Find where the given text appears and provide that cell's center as (x, y) coordinate. 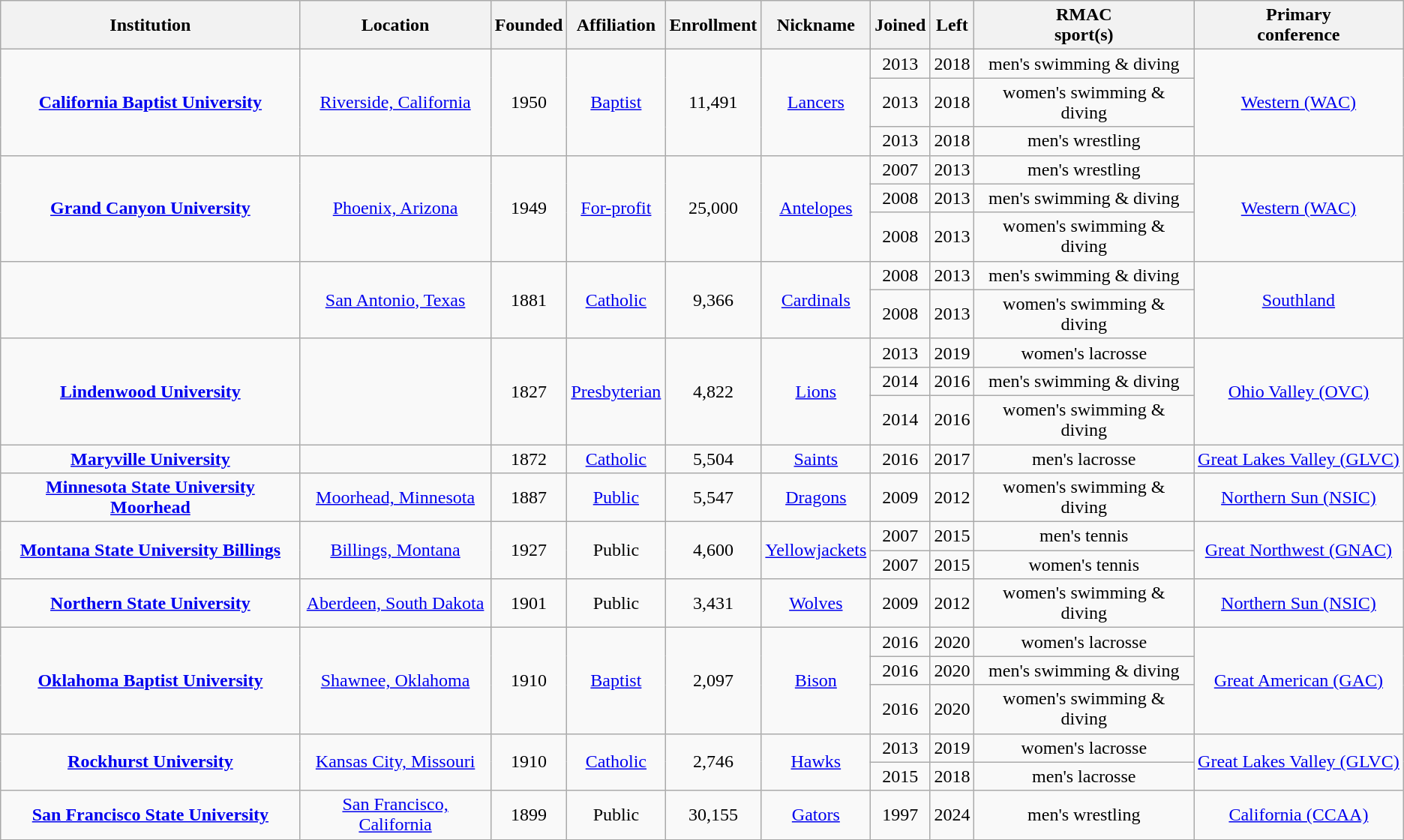
Enrollment (713, 25)
California Baptist University (150, 102)
RMACsport(s) (1084, 25)
Dragons (816, 498)
Antelopes (816, 208)
Primaryconference (1299, 25)
Kansas City, Missouri (395, 762)
Northern State University (150, 603)
1901 (529, 603)
Hawks (816, 762)
Location (395, 25)
1827 (529, 391)
Riverside, California (395, 102)
Bison (816, 681)
Cardinals (816, 300)
Nickname (816, 25)
San Antonio, Texas (395, 300)
Moorhead, Minnesota (395, 498)
9,366 (713, 300)
Lions (816, 391)
Montana State University Billings (150, 550)
1899 (529, 814)
Left (952, 25)
4,600 (713, 550)
California (CCAA) (1299, 814)
Billings, Montana (395, 550)
Great Northwest (GNAC) (1299, 550)
1872 (529, 458)
Institution (150, 25)
Yellowjackets (816, 550)
1887 (529, 498)
4,822 (713, 391)
For-profit (616, 208)
5,547 (713, 498)
1997 (900, 814)
Presbyterian (616, 391)
Ohio Valley (OVC) (1299, 391)
3,431 (713, 603)
Southland (1299, 300)
Gators (816, 814)
Rockhurst University (150, 762)
1927 (529, 550)
San Francisco, California (395, 814)
Founded (529, 25)
San Francisco State University (150, 814)
Affiliation (616, 25)
5,504 (713, 458)
2,746 (713, 762)
Grand Canyon University (150, 208)
Maryville University (150, 458)
Shawnee, Oklahoma (395, 681)
Wolves (816, 603)
1950 (529, 102)
11,491 (713, 102)
women's tennis (1084, 565)
Great American (GAC) (1299, 681)
25,000 (713, 208)
Lindenwood University (150, 391)
2017 (952, 458)
2024 (952, 814)
1949 (529, 208)
2,097 (713, 681)
Lancers (816, 102)
Saints (816, 458)
men's tennis (1084, 536)
Aberdeen, South Dakota (395, 603)
Phoenix, Arizona (395, 208)
Oklahoma Baptist University (150, 681)
Joined (900, 25)
Minnesota State University Moorhead (150, 498)
1881 (529, 300)
30,155 (713, 814)
